Locate the cell with the specified text and output its [x, y] center coordinate. 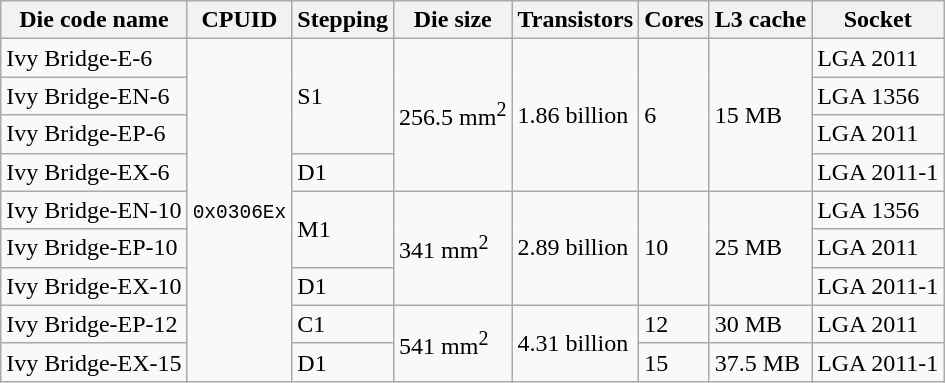
C1 [343, 324]
30 MB [760, 324]
M1 [343, 229]
1.86 billion [576, 115]
Socket [878, 20]
2.89 billion [576, 248]
10 [674, 248]
Ivy Bridge-EN-6 [94, 96]
Cores [674, 20]
Ivy Bridge-EP-12 [94, 324]
Ivy Bridge-E-6 [94, 58]
CPUID [240, 20]
15 [674, 362]
15 MB [760, 115]
0x0306Ex [240, 210]
Die size [453, 20]
Ivy Bridge-EX-10 [94, 286]
256.5 mm2 [453, 115]
341 mm2 [453, 248]
L3 cache [760, 20]
25 MB [760, 248]
4.31 billion [576, 343]
Ivy Bridge-EP-10 [94, 248]
S1 [343, 96]
Ivy Bridge-EX-6 [94, 172]
Stepping [343, 20]
37.5 MB [760, 362]
Ivy Bridge-EP-6 [94, 134]
Die code name [94, 20]
6 [674, 115]
Ivy Bridge-EX-15 [94, 362]
Transistors [576, 20]
541 mm2 [453, 343]
Ivy Bridge-EN-10 [94, 210]
12 [674, 324]
